Extract the [X, Y] coordinate from the center of the cell holding the provided text.  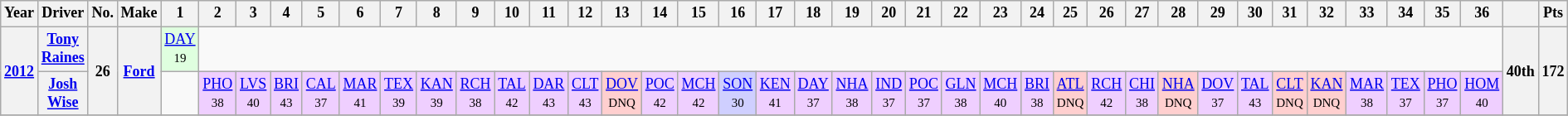
DOV37 [1218, 94]
Ford [139, 71]
MCH42 [699, 94]
DAR43 [549, 94]
RCH38 [475, 94]
DAY19 [180, 49]
Year [20, 13]
MAR38 [1367, 94]
PHO37 [1442, 94]
6 [360, 13]
14 [660, 13]
40th [1522, 71]
2012 [20, 71]
TEX37 [1405, 94]
CLT43 [586, 94]
DOVDNQ [622, 94]
4 [287, 13]
BRI38 [1037, 94]
ATLDNQ [1070, 94]
36 [1482, 13]
POC37 [924, 94]
1 [180, 13]
3 [254, 13]
GLN38 [961, 94]
IND37 [889, 94]
27 [1142, 13]
TAL43 [1255, 94]
23 [1001, 13]
HOM40 [1482, 94]
30 [1255, 13]
DAY37 [813, 94]
22 [961, 13]
LVS40 [254, 94]
CLTDNQ [1289, 94]
PHO38 [217, 94]
KAN39 [436, 94]
NHA38 [852, 94]
33 [1367, 13]
12 [586, 13]
9 [475, 13]
2 [217, 13]
Make [139, 13]
SON30 [738, 94]
KANDNQ [1327, 94]
RCH42 [1107, 94]
17 [775, 13]
31 [1289, 13]
34 [1405, 13]
BRI43 [287, 94]
24 [1037, 13]
35 [1442, 13]
Tony Raines [63, 49]
7 [399, 13]
25 [1070, 13]
Josh Wise [63, 94]
16 [738, 13]
MAR41 [360, 94]
10 [512, 13]
Driver [63, 13]
CHI38 [1142, 94]
POC42 [660, 94]
21 [924, 13]
TAL42 [512, 94]
172 [1553, 71]
5 [320, 13]
20 [889, 13]
15 [699, 13]
TEX39 [399, 94]
No. [103, 13]
8 [436, 13]
32 [1327, 13]
CAL37 [320, 94]
19 [852, 13]
MCH40 [1001, 94]
NHADNQ [1178, 94]
18 [813, 13]
Pts [1553, 13]
11 [549, 13]
13 [622, 13]
28 [1178, 13]
KEN41 [775, 94]
29 [1218, 13]
